Pinpoint the cell where the given text exists, returning its [x, y] midpoint coordinate. 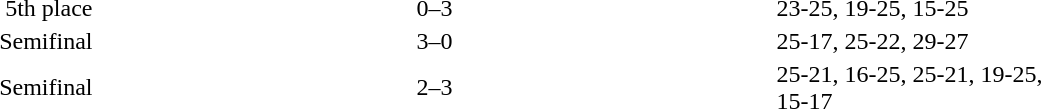
3–0 [434, 41]
